Pinpoint the cell where the given text exists, returning its [X, Y] midpoint coordinate. 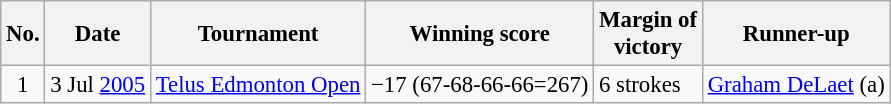
Graham DeLaet (a) [796, 85]
Winning score [480, 34]
Runner-up [796, 34]
Telus Edmonton Open [258, 85]
No. [23, 34]
−17 (67-68-66-66=267) [480, 85]
3 Jul 2005 [98, 85]
6 strokes [648, 85]
Margin ofvictory [648, 34]
Date [98, 34]
Tournament [258, 34]
1 [23, 85]
